Extract the [x, y] coordinate from the center of the cell holding the provided text.  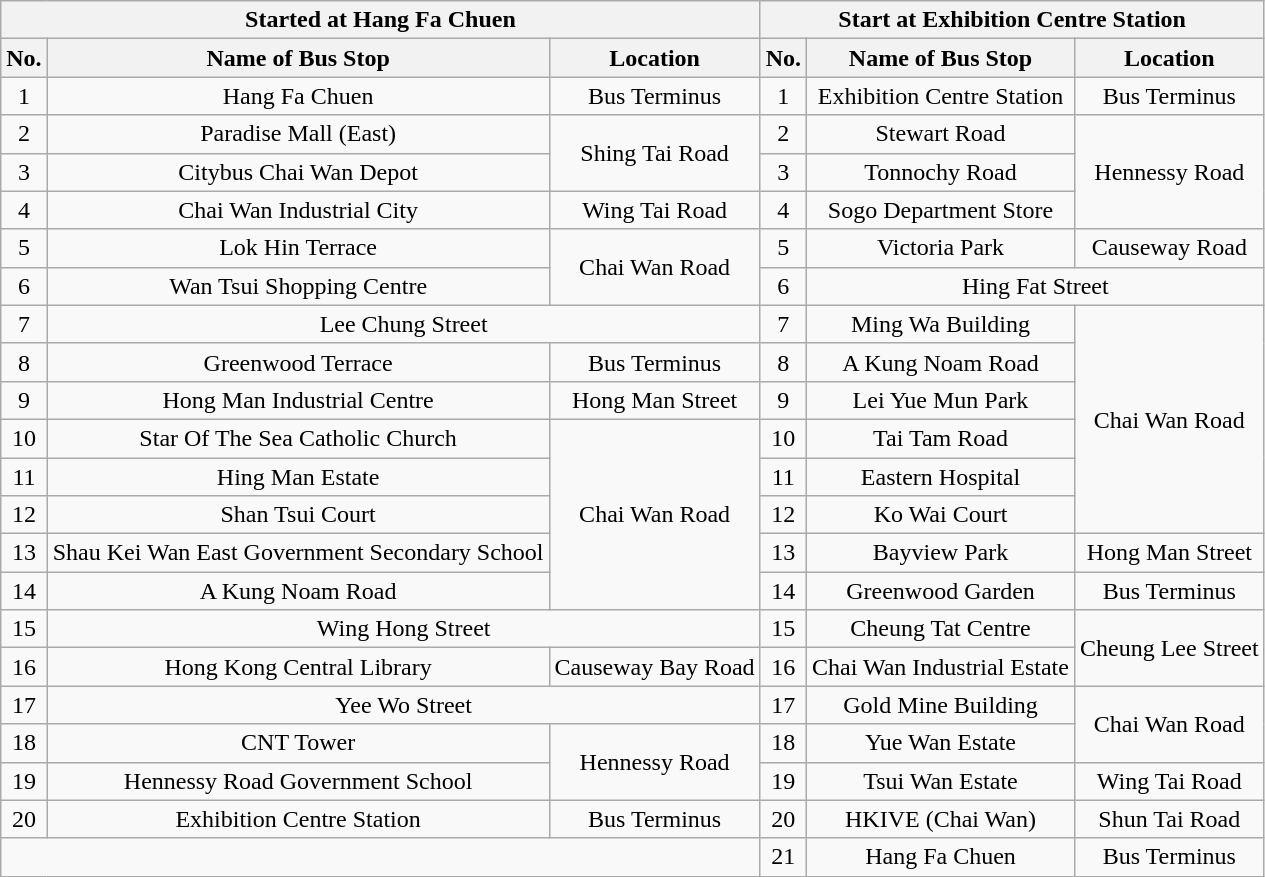
Wing Hong Street [404, 629]
Paradise Mall (East) [298, 134]
Hong Man Industrial Centre [298, 400]
Tai Tam Road [941, 438]
Gold Mine Building [941, 705]
Yue Wan Estate [941, 743]
Citybus Chai Wan Depot [298, 172]
Hing Fat Street [1036, 286]
Start at Exhibition Centre Station [1012, 20]
Bayview Park [941, 553]
CNT Tower [298, 743]
Shing Tai Road [654, 153]
Shun Tai Road [1169, 819]
Started at Hang Fa Chuen [380, 20]
Wan Tsui Shopping Centre [298, 286]
Cheung Lee Street [1169, 648]
Hong Kong Central Library [298, 667]
Greenwood Garden [941, 591]
Ko Wai Court [941, 515]
Lee Chung Street [404, 324]
Tonnochy Road [941, 172]
Shan Tsui Court [298, 515]
Causeway Road [1169, 248]
Stewart Road [941, 134]
Hennessy Road Government School [298, 781]
Cheung Tat Centre [941, 629]
Chai Wan Industrial City [298, 210]
Shau Kei Wan East Government Secondary School [298, 553]
Sogo Department Store [941, 210]
21 [783, 857]
Greenwood Terrace [298, 362]
Victoria Park [941, 248]
Lok Hin Terrace [298, 248]
Lei Yue Mun Park [941, 400]
Ming Wa Building [941, 324]
Star Of The Sea Catholic Church [298, 438]
Causeway Bay Road [654, 667]
Yee Wo Street [404, 705]
Eastern Hospital [941, 477]
HKIVE (Chai Wan) [941, 819]
Tsui Wan Estate [941, 781]
Chai Wan Industrial Estate [941, 667]
Hing Man Estate [298, 477]
